Pinpoint the cell where the given text exists, returning its [X, Y] midpoint coordinate. 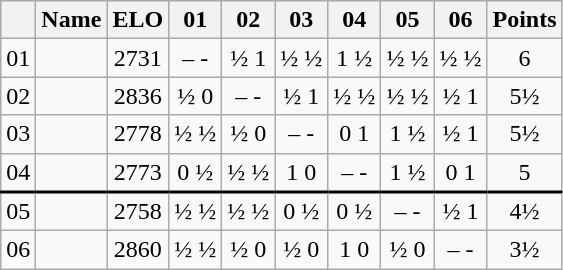
5 [524, 172]
2773 [138, 172]
4½ [524, 212]
2860 [138, 250]
6 [524, 58]
2758 [138, 212]
2836 [138, 96]
Points [524, 20]
Name [72, 20]
3½ [524, 250]
2731 [138, 58]
ELO [138, 20]
2778 [138, 134]
